Provide the [x, y] coordinate of the cell's center where the given text is located.  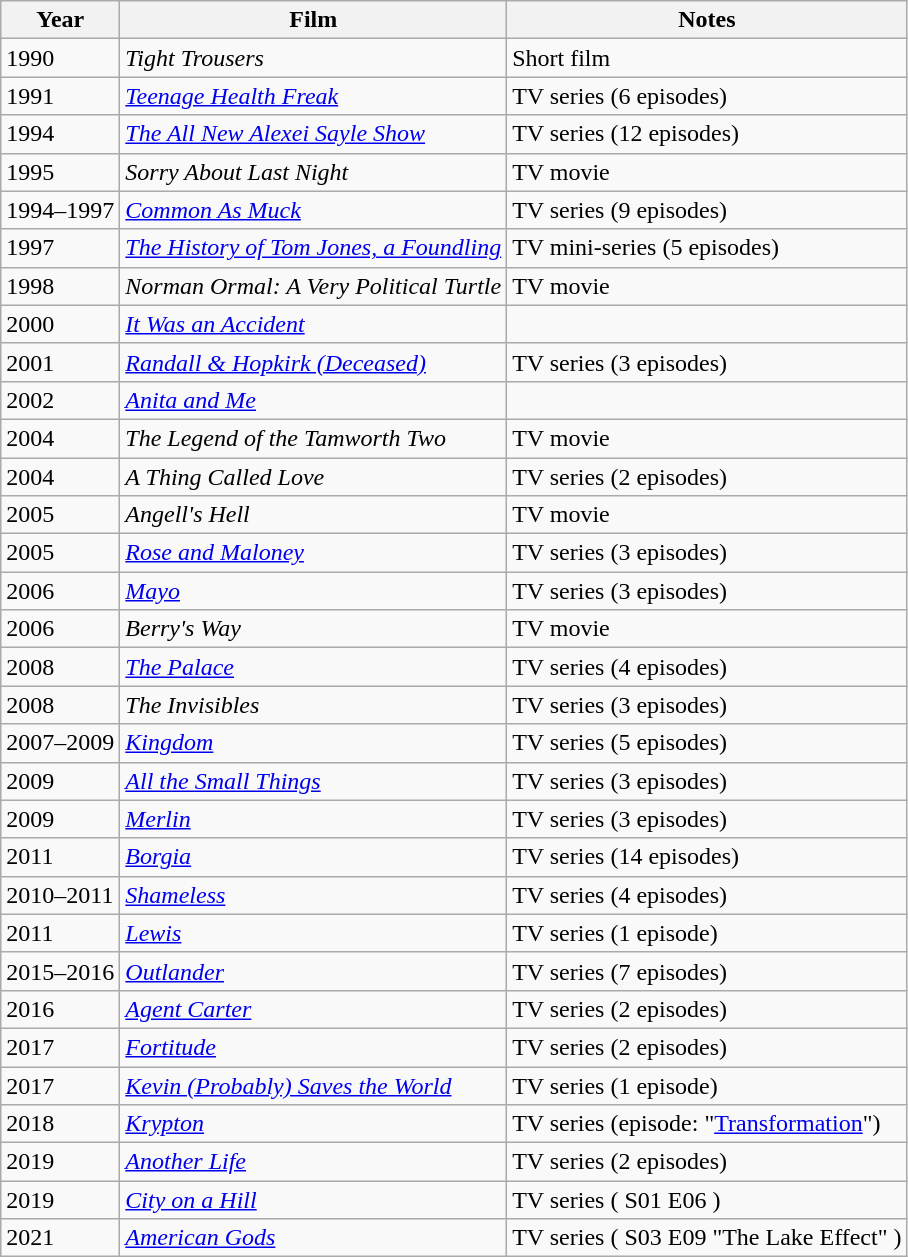
The All New Alexei Sayle Show [314, 134]
1990 [60, 58]
Borgia [314, 857]
Berry's Way [314, 629]
TV mini-series (5 episodes) [707, 248]
1991 [60, 96]
City on a Hill [314, 1200]
1998 [60, 286]
The Legend of the Tamworth Two [314, 438]
The Palace [314, 667]
TV series ( S01 E06 ) [707, 1200]
TV series (6 episodes) [707, 96]
Year [60, 20]
Anita and Me [314, 400]
Agent Carter [314, 1009]
Kevin (Probably) Saves the World [314, 1085]
Another Life [314, 1162]
The History of Tom Jones, a Foundling [314, 248]
Lewis [314, 933]
Outlander [314, 971]
Film [314, 20]
2018 [60, 1124]
1994 [60, 134]
TV series (14 episodes) [707, 857]
2015–2016 [60, 971]
TV series (12 episodes) [707, 134]
Norman Ormal: A Very Political Turtle [314, 286]
2001 [60, 362]
2002 [60, 400]
The Invisibles [314, 705]
Mayo [314, 591]
TV series (9 episodes) [707, 210]
All the Small Things [314, 781]
2007–2009 [60, 743]
A Thing Called Love [314, 477]
TV series (5 episodes) [707, 743]
1995 [60, 172]
TV series (7 episodes) [707, 971]
Tight Trousers [314, 58]
2016 [60, 1009]
Merlin [314, 819]
Kingdom [314, 743]
It Was an Accident [314, 324]
1997 [60, 248]
2021 [60, 1238]
2000 [60, 324]
Teenage Health Freak [314, 96]
Sorry About Last Night [314, 172]
2010–2011 [60, 895]
Short film [707, 58]
Randall & Hopkirk (Deceased) [314, 362]
Fortitude [314, 1047]
1994–1997 [60, 210]
TV series ( S03 E09 "The Lake Effect" ) [707, 1238]
American Gods [314, 1238]
Shameless [314, 895]
Krypton [314, 1124]
Notes [707, 20]
TV series (episode: "Transformation") [707, 1124]
Common As Muck [314, 210]
Rose and Maloney [314, 553]
Angell's Hell [314, 515]
